Locate the cell with the specified text and output its (x, y) center coordinate. 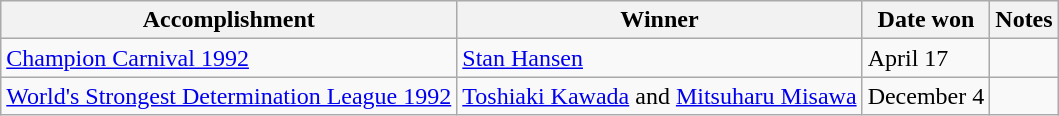
December 4 (926, 96)
Stan Hansen (660, 58)
Champion Carnival 1992 (229, 58)
Accomplishment (229, 20)
Toshiaki Kawada and Mitsuharu Misawa (660, 96)
World's Strongest Determination League 1992 (229, 96)
Winner (660, 20)
Notes (1024, 20)
April 17 (926, 58)
Date won (926, 20)
